Find where the given text appears and provide that cell's center as (X, Y) coordinate. 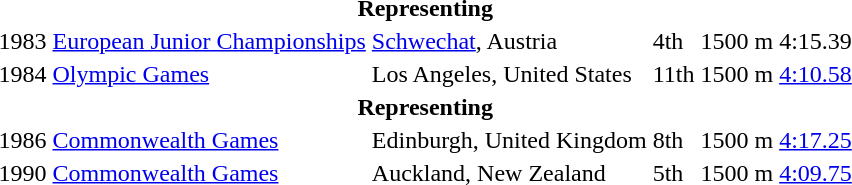
European Junior Championships (209, 41)
Schwechat, Austria (509, 41)
4th (674, 41)
Commonwealth Games (209, 140)
8th (674, 140)
Edinburgh, United Kingdom (509, 140)
11th (674, 74)
Olympic Games (209, 74)
Los Angeles, United States (509, 74)
